Find where the given text appears and provide that cell's center as [x, y] coordinate. 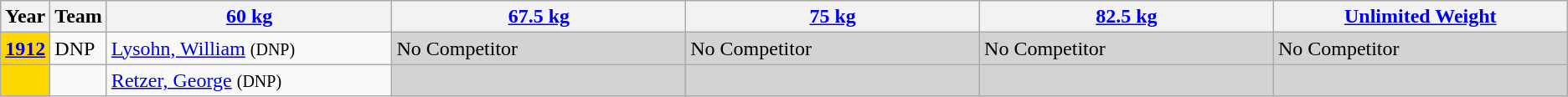
67.5 kg [539, 17]
75 kg [833, 17]
DNP [79, 48]
Unlimited Weight [1421, 17]
60 kg [250, 17]
Year [25, 17]
Team [79, 17]
1912 [25, 48]
82.5 kg [1127, 17]
Lysohn, William (DNP) [250, 48]
Retzer, George (DNP) [250, 80]
